Detect which cell encompasses the target text, then output its [X, Y] center coordinate. 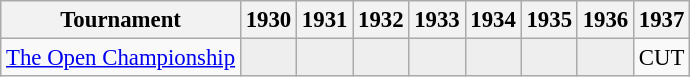
1930 [268, 20]
1937 [661, 20]
The Open Championship [121, 58]
1935 [549, 20]
1932 [381, 20]
1934 [493, 20]
1936 [605, 20]
Tournament [121, 20]
1931 [325, 20]
CUT [661, 58]
1933 [437, 20]
